Scan for the cell matching the given text and deliver its [X, Y] coordinate at center. 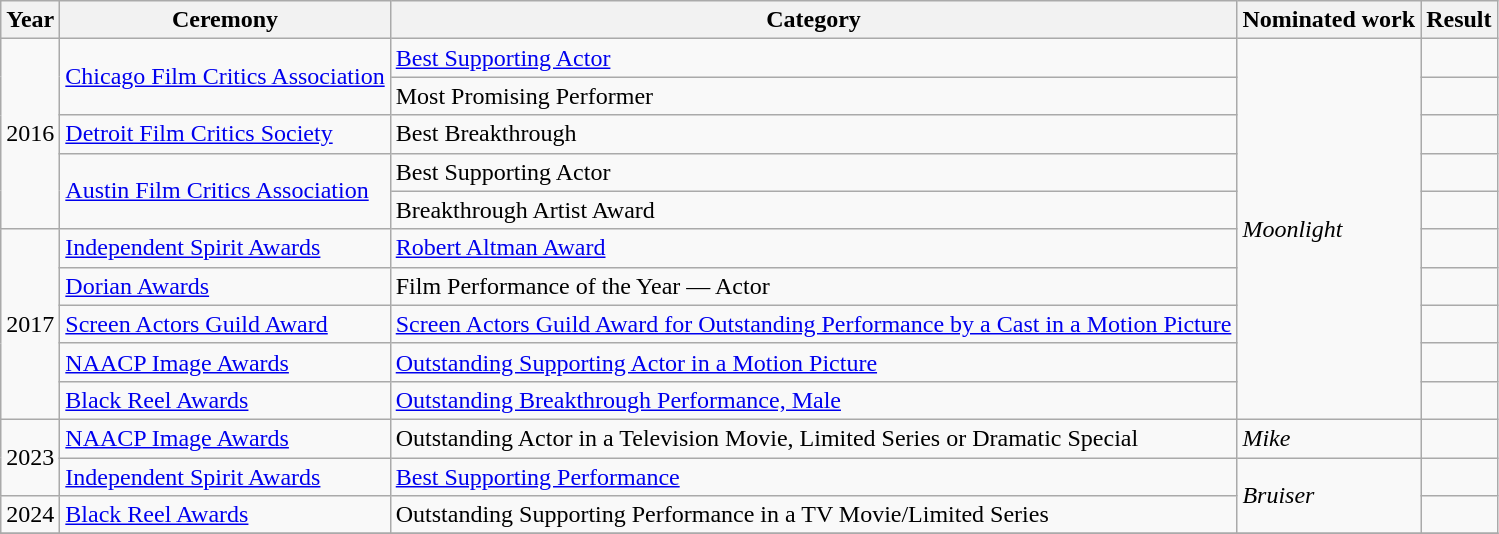
Moonlight [1329, 230]
Nominated work [1329, 20]
Detroit Film Critics Society [225, 134]
Outstanding Supporting Actor in a Motion Picture [814, 362]
Film Performance of the Year — Actor [814, 286]
Outstanding Breakthrough Performance, Male [814, 400]
Year [30, 20]
Screen Actors Guild Award [225, 324]
Outstanding Supporting Performance in a TV Movie/Limited Series [814, 515]
Best Supporting Performance [814, 477]
Best Breakthrough [814, 134]
2016 [30, 134]
Chicago Film Critics Association [225, 77]
Austin Film Critics Association [225, 191]
Bruiser [1329, 496]
Screen Actors Guild Award for Outstanding Performance by a Cast in a Motion Picture [814, 324]
Category [814, 20]
Dorian Awards [225, 286]
2017 [30, 324]
Result [1459, 20]
2024 [30, 515]
Robert Altman Award [814, 248]
Outstanding Actor in a Television Movie, Limited Series or Dramatic Special [814, 438]
Most Promising Performer [814, 96]
Breakthrough Artist Award [814, 210]
2023 [30, 457]
Ceremony [225, 20]
Mike [1329, 438]
